Find where the given text appears and provide that cell's center as [X, Y] coordinate. 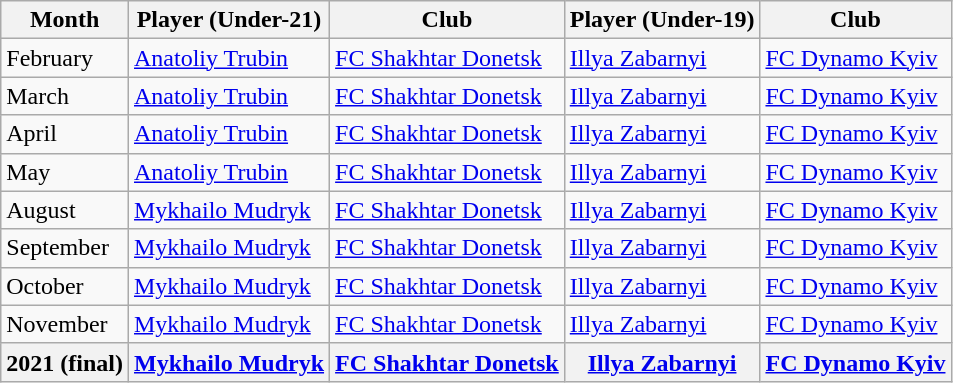
Player (Under-21) [228, 20]
March [65, 96]
February [65, 58]
Player (Under-19) [662, 20]
November [65, 324]
Month [65, 20]
May [65, 172]
October [65, 286]
April [65, 134]
2021 (final) [65, 362]
August [65, 210]
September [65, 248]
